Scan for the cell matching the given text and deliver its (x, y) coordinate at center. 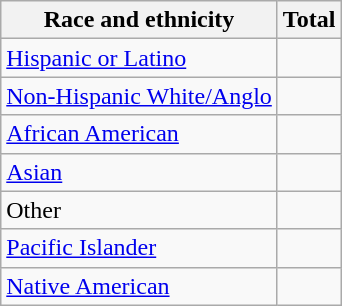
Native American (140, 286)
Pacific Islander (140, 248)
African American (140, 134)
Asian (140, 172)
Race and ethnicity (140, 20)
Other (140, 210)
Non-Hispanic White/Anglo (140, 96)
Hispanic or Latino (140, 58)
Total (309, 20)
